Capture the cell that displays the provided text and extract its (X, Y) central coordinate. 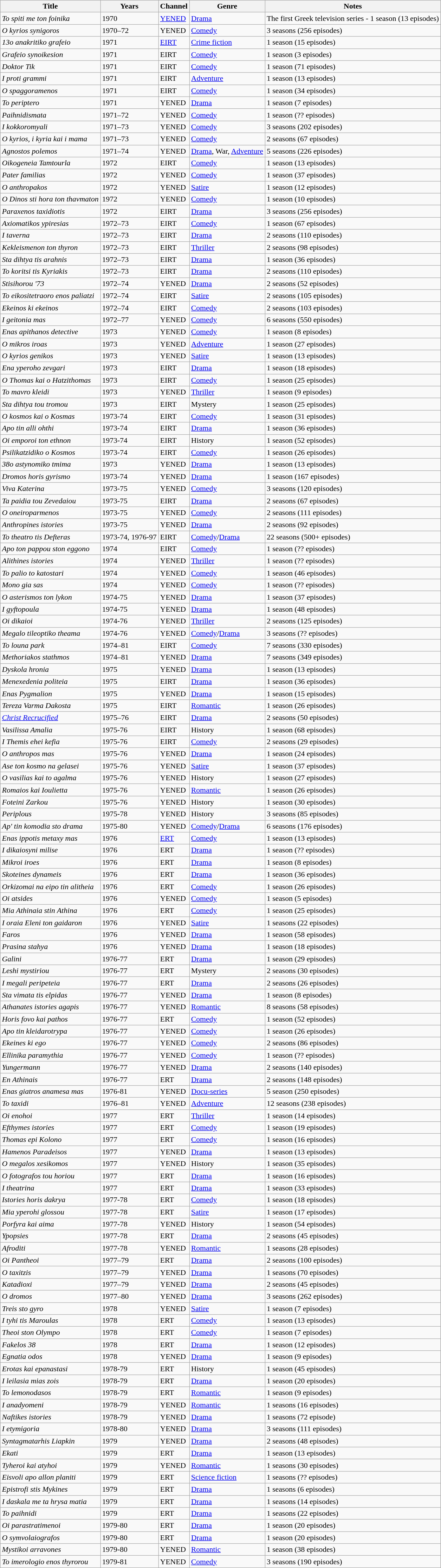
1973-74, 1976-97 (129, 537)
8 seasons (58 episodes) (353, 1007)
Erotas kai epanastasi (50, 1369)
Horis fovo kai pathos (50, 1019)
6 seasons (176 episodes) (353, 826)
O oneiroparmenos (50, 513)
To taxidi (50, 1103)
1 seasons (?? episodes) (353, 1477)
1 season (17 episodes) (353, 1212)
To mavro kleidi (50, 392)
Epistrofi stis Mykines (50, 1489)
I gyftopoula (50, 609)
Naftikes istories (50, 1417)
1 season (35 episodes) (353, 1164)
I etymigoria (50, 1429)
2 seasons (26 episodes) (353, 983)
Ypopsies (50, 1236)
Alithines istories (50, 561)
2 seasons (29 episodes) (353, 742)
O mikros iroas (50, 344)
Dromos horis gyrismo (50, 476)
1 seasons (70 episodes) (353, 1272)
Eisvoli apo allon planiti (50, 1477)
1 seasons (14 episodes) (353, 1501)
Orkizomai na eipo tin alitheia (50, 886)
1 season (58 episodes) (353, 935)
Ta paidia tou Zevedaiou (50, 500)
Docu-series (227, 1091)
Genre (227, 6)
1979-81 (129, 1562)
Paraxenos taxidiotis (50, 211)
O dromos (50, 1296)
Ellinika paramythia (50, 1055)
1970 (129, 18)
I kokkoromyali (50, 127)
2 seasons (52 episodes) (353, 284)
2 seasons (30 episodes) (353, 971)
2 seasons (140 episodes) (353, 1067)
1971–72 (129, 115)
Apo tin kleidarotrypa (50, 1031)
2 seasons (100 episodes) (353, 1260)
I leilasia mias zois (50, 1381)
13o anakritiko grafeio (50, 42)
Theoi ston Olympo (50, 1333)
Oi dikaioi (50, 621)
Channel (174, 6)
Ekeinos ki ekeinos (50, 308)
Methoriakos stathmos (50, 657)
Ap' tin komodia sto drama (50, 826)
1972–77 (129, 320)
I megali peripeteia (50, 983)
O vasilias kai to agalma (50, 778)
1978-80 (129, 1429)
Fakelos 38 (50, 1345)
Mystikoi arravones (50, 1550)
1 season (3 episodes) (353, 54)
Apo ton pappou ston eggono (50, 549)
Apo tin alli ohthi (50, 428)
Skoteines dynameis (50, 874)
Christ Recrucified (50, 717)
1970–72 (129, 30)
Foteini Zarkou (50, 802)
1975-78 (129, 814)
Drama, War, Adventure (227, 151)
1976-81 (129, 1091)
3 seasons (85 episodes) (353, 814)
1 season (14 episodes) (353, 1115)
To koritsi tis Kyriakis (50, 271)
Science fiction (227, 1477)
Efthymes istories (50, 1128)
1 season (34 episodes) (353, 91)
3 seasons (262 episodes) (353, 1296)
Romaios kai Ioulietta (50, 790)
Menexedenia politeia (50, 681)
3 seasons (120 episodes) (353, 488)
I proti grammi (50, 79)
O kyrios synigoros (50, 30)
38o astynomiko tmima (50, 464)
I geitonia mas (50, 320)
Mia yperohi glossou (50, 1212)
Axiomatikos ypiresias (50, 223)
Oikogeneia Tamtourla (50, 163)
Afroditi (50, 1248)
O anthropakos (50, 187)
1 seasons (72 episode) (353, 1417)
Mikroi iroes (50, 862)
1 season (31 episodes) (353, 416)
To louna park (50, 645)
Crime fiction (227, 42)
7 seasons (330 episodes) (353, 645)
2 seasons (148 episodes) (353, 1079)
1 season (68 episodes) (353, 730)
1 season (10 episodes) (353, 199)
Viva Katerina (50, 488)
I taverna (50, 235)
Oi Pantheoi (50, 1260)
Title (50, 6)
O Thomas kai o Hatzithomas (50, 380)
Oi atsides (50, 898)
I oraia Eleni ton gaidaron (50, 923)
Vasilissa Amalia (50, 730)
Syntagmatarhis Liapkin (50, 1441)
1 season (5 episodes) (353, 898)
Anthropines istories (50, 525)
Enas ippotis metaxy mas (50, 838)
3 seasons (190 episodes) (353, 1562)
Ekati (50, 1453)
Prasina stahya (50, 947)
I Themis ehei kefia (50, 742)
1 season (54 episodes) (353, 1224)
1 season (19 episodes) (353, 1128)
Sta vimata tis elpidas (50, 995)
1 season (38 episodes) (353, 1550)
Tyheroi kai atyhoi (50, 1465)
3 seasons (?? episodes) (353, 633)
1975–76 (129, 717)
2 seasons (105 episodes) (353, 296)
I dikaiosyni milise (50, 850)
1 season (48 episodes) (353, 609)
I anadyomeni (50, 1405)
2 seasons (103 episodes) (353, 308)
7 seasons (349 episodes) (353, 657)
Faros (50, 935)
Pater familias (50, 175)
1 season (30 episodes) (353, 802)
5 season (250 episodes) (353, 1091)
I daskala me ta hrysa matia (50, 1501)
1 season (24 episodes) (353, 754)
Years (129, 6)
Katadioxi (50, 1284)
Mia Athinaia stin Athina (50, 910)
1 seasons (30 episodes) (353, 1465)
Grafeio synoikesion (50, 54)
Psilikatzidiko o Kosmos (50, 452)
O taxitzis (50, 1272)
1 seasons (28 episodes) (353, 1248)
3 seasons (202 episodes) (353, 127)
6 seasons (550 episodes) (353, 320)
O fotografos tou horiou (50, 1176)
Leshi mystiriou (50, 971)
Egnatia odos (50, 1357)
Doktor Tik (50, 67)
O kyrios genikos (50, 356)
1 seasons (6 episodes) (353, 1489)
Dyskola hronia (50, 669)
To imerologio enos thyrorou (50, 1562)
1 seasons (16 episodes) (353, 1405)
1976–81 (129, 1103)
1 season (33 episodes) (353, 1188)
To theatro tis Defteras (50, 537)
2 seasons (92 episodes) (353, 525)
Hamenos Paradeisos (50, 1152)
O symvolaiografos (50, 1538)
2 seasons (98 episodes) (353, 247)
Oi parastratimenoi (50, 1526)
To spiti me ton foinika (50, 18)
O asterismos ton lykon (50, 597)
1977–80 (129, 1296)
Notes (353, 6)
1971–74 (129, 151)
1 season (67 episodes) (353, 223)
En Athinais (50, 1079)
Sta dihtya tou tromou (50, 404)
O kyrios, i kyria kai i mama (50, 139)
Yungermann (50, 1067)
1975-80 (129, 826)
2 seasons (111 episodes) (353, 513)
Thomas epi Kolono (50, 1140)
2 seasons (125 episodes) (353, 621)
Galini (50, 959)
1 season (167 episodes) (353, 476)
To eikositetraoro enos paliatzi (50, 296)
1 season (29 episodes) (353, 959)
Oi enohoi (50, 1115)
To lemonodasos (50, 1393)
Athanates istories agapis (50, 1007)
2 seasons (50 episodes) (353, 717)
2 seasons (48 episodes) (353, 1441)
2 seasons (86 episodes) (353, 1043)
3 seasons (111 episodes) (353, 1429)
O anthropos mas (50, 754)
Kekleismenon ton thyron (50, 247)
Enas giatros anamesa mas (50, 1091)
O spaggoramenos (50, 91)
Enas apithanos detective (50, 332)
Mono gia sas (50, 585)
Tereza Varma Dakosta (50, 705)
Treis sto gyro (50, 1309)
To paihnidi (50, 1514)
Megalo tileoptiko theama (50, 633)
Sta dihtya tis arahnis (50, 259)
To palio to katostari (50, 573)
1 season (46 episodes) (353, 573)
1 season (45 episodes) (353, 1369)
O kosmos kai o Kosmas (50, 416)
Paihnidismata (50, 115)
I theatrina (50, 1188)
I tyhi tis Maroulas (50, 1321)
Porfyra kai aima (50, 1224)
Oi emporoi ton ethnon (50, 440)
1 season (71 episodes) (353, 67)
The first Greek television series - 1 season (13 episodes) (353, 18)
O megalos xesikomos (50, 1164)
Ena yperoho zevgari (50, 368)
5 seasons (226 episodes) (353, 151)
To periptero (50, 103)
O Dinos sti hora ton thavmaton (50, 199)
Enas Pygmalion (50, 693)
Ekeines ki ego (50, 1043)
12 seasons (238 episodes) (353, 1103)
Periplous (50, 814)
Istories horis dakrya (50, 1200)
22 seasons (500+ episodes) (353, 537)
Stisihorou '73 (50, 284)
Ase ton kosmo na gelasei (50, 766)
Agnostos polemos (50, 151)
